From the cell containing the given text, extract its center point as [X, Y] coordinate. 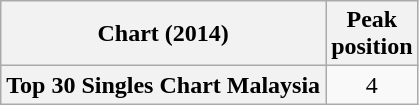
Chart (2014) [164, 34]
Top 30 Singles Chart Malaysia [164, 85]
4 [372, 85]
Peakposition [372, 34]
